Capture the cell that displays the provided text and extract its (X, Y) central coordinate. 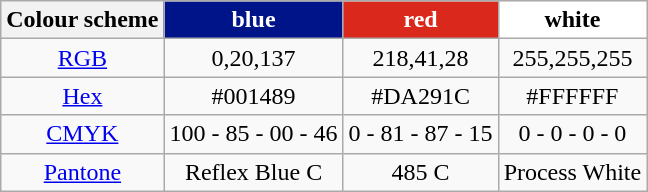
Colour scheme (82, 20)
blue (254, 20)
white (572, 20)
0 - 0 - 0 - 0 (572, 134)
#DA291C (420, 96)
218,41,28 (420, 58)
CMYK (82, 134)
#001489 (254, 96)
Hex (82, 96)
255,255,255 (572, 58)
0,20,137 (254, 58)
Reflex Blue C (254, 172)
RGB (82, 58)
100 - 85 - 00 - 46 (254, 134)
0 - 81 - 87 - 15 (420, 134)
red (420, 20)
#FFFFFF (572, 96)
Pantone (82, 172)
Process White (572, 172)
485 C (420, 172)
